Capture the cell that displays the provided text and extract its [X, Y] central coordinate. 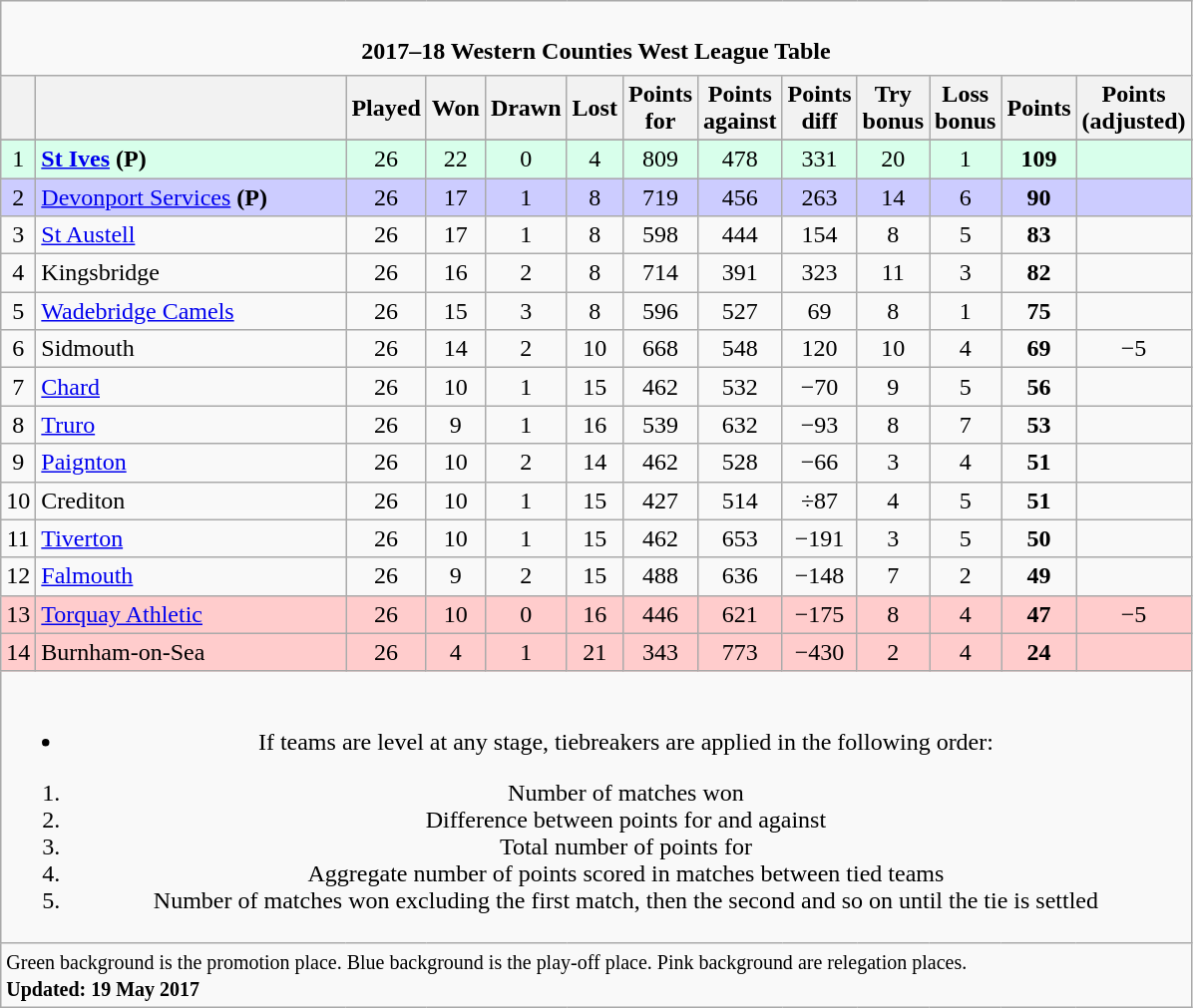
−66 [820, 463]
527 [740, 311]
Sidmouth [192, 349]
Falmouth [192, 576]
21 [595, 652]
50 [1039, 538]
Lost [595, 108]
83 [1039, 235]
668 [660, 349]
Truro [192, 425]
809 [660, 159]
Points diff [820, 108]
Wadebridge Camels [192, 311]
−70 [820, 387]
47 [1039, 614]
Torquay Athletic [192, 614]
Kingsbridge [192, 273]
456 [740, 196]
444 [740, 235]
621 [740, 614]
49 [1039, 576]
Won [455, 108]
22 [455, 159]
427 [660, 501]
Chard [192, 387]
488 [660, 576]
−93 [820, 425]
596 [660, 311]
24 [1039, 652]
263 [820, 196]
343 [660, 652]
20 [893, 159]
Played [386, 108]
598 [660, 235]
−175 [820, 614]
Burnham-on-Sea [192, 652]
323 [820, 273]
13 [18, 614]
Points against [740, 108]
Drawn [526, 108]
Points(adjusted) [1133, 108]
514 [740, 501]
773 [740, 652]
−191 [820, 538]
120 [820, 349]
90 [1039, 196]
528 [740, 463]
Tiverton [192, 538]
Green background is the promotion place. Blue background is the play-off place. Pink background are relegation places.Updated: 19 May 2017 [596, 975]
Points [1039, 108]
331 [820, 159]
÷87 [820, 501]
636 [740, 576]
Try bonus [893, 108]
82 [1039, 273]
Paignton [192, 463]
532 [740, 387]
478 [740, 159]
714 [660, 273]
719 [660, 196]
Points for [660, 108]
75 [1039, 311]
−430 [820, 652]
391 [740, 273]
St Austell [192, 235]
154 [820, 235]
Crediton [192, 501]
56 [1039, 387]
Loss bonus [966, 108]
St Ives (P) [192, 159]
653 [740, 538]
548 [740, 349]
446 [660, 614]
109 [1039, 159]
539 [660, 425]
Devonport Services (P) [192, 196]
−148 [820, 576]
12 [18, 576]
53 [1039, 425]
632 [740, 425]
